Locate the cell with the specified text and output its (x, y) center coordinate. 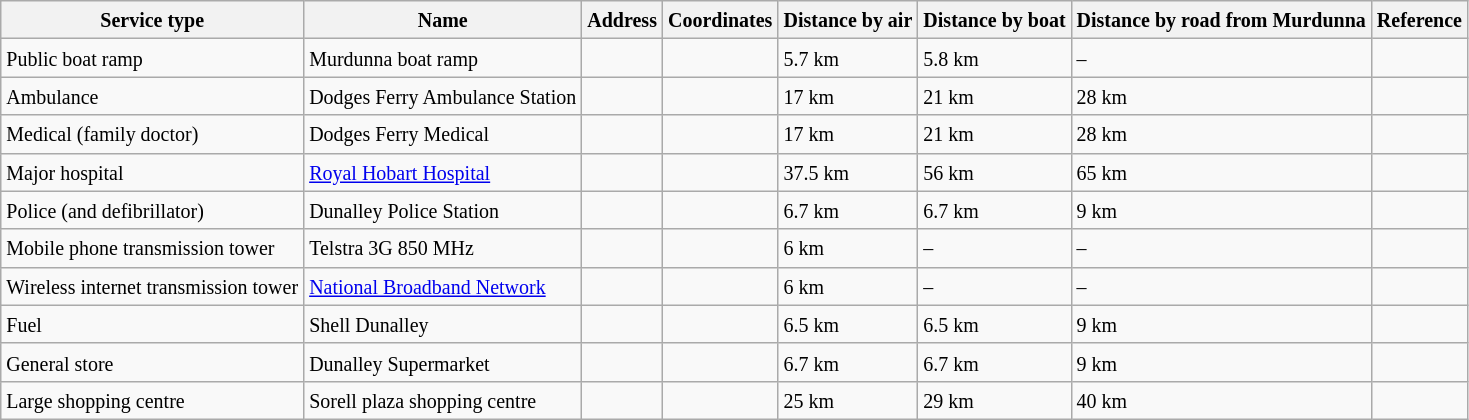
Wireless internet transmission tower (152, 286)
Police (and defibrillator) (152, 210)
25 km (848, 400)
Dodges Ferry Medical (443, 134)
Reference (1419, 20)
Mobile phone transmission tower (152, 248)
Service type (152, 20)
Distance by road from Murdunna (1221, 20)
Name (443, 20)
29 km (994, 400)
Telstra 3G 850 MHz (443, 248)
Sorell plaza shopping centre (443, 400)
Ambulance (152, 96)
37.5 km (848, 172)
Distance by boat (994, 20)
Major hospital (152, 172)
Coordinates (720, 20)
Shell Dunalley (443, 324)
Large shopping centre (152, 400)
Murdunna boat ramp (443, 58)
Public boat ramp (152, 58)
Address (622, 20)
Dunalley Police Station (443, 210)
Fuel (152, 324)
40 km (1221, 400)
Medical (family doctor) (152, 134)
Dunalley Supermarket (443, 362)
Distance by air (848, 20)
5.8 km (994, 58)
65 km (1221, 172)
General store (152, 362)
Royal Hobart Hospital (443, 172)
56 km (994, 172)
Dodges Ferry Ambulance Station (443, 96)
National Broadband Network (443, 286)
5.7 km (848, 58)
